Detect which cell encompasses the target text, then output its (x, y) center coordinate. 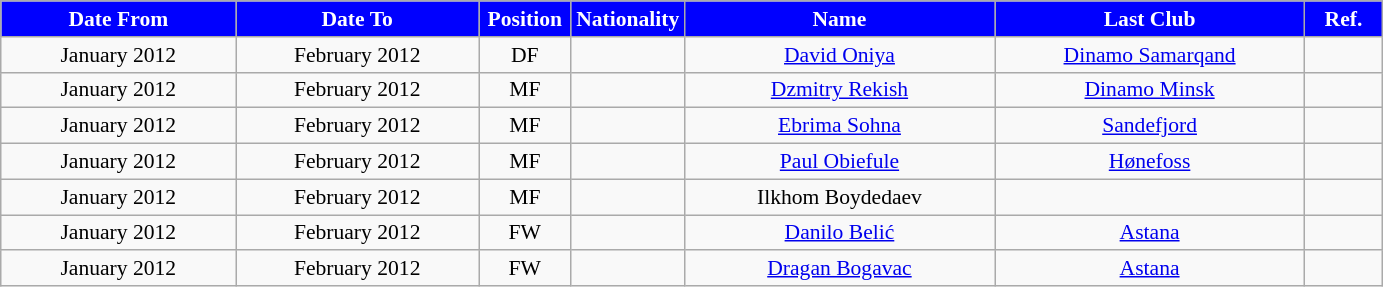
Name (839, 19)
Date From (118, 19)
Ilkhom Boydedaev (839, 197)
Hønefoss (1150, 162)
Position (524, 19)
Dinamo Minsk (1150, 90)
DF (524, 55)
Nationality (628, 19)
Danilo Belić (839, 233)
Ebrima Sohna (839, 126)
Dragan Bogavac (839, 269)
Dzmitry Rekish (839, 90)
Last Club (1150, 19)
Sandefjord (1150, 126)
Dinamo Samarqand (1150, 55)
Paul Obiefule (839, 162)
David Oniya (839, 55)
Ref. (1344, 19)
Date To (358, 19)
